Scan for the cell matching the given text and deliver its [x, y] coordinate at center. 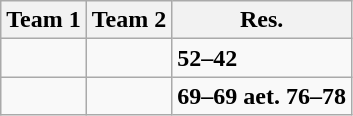
52–42 [262, 58]
Team 2 [129, 20]
69–69 aet. 76–78 [262, 96]
Team 1 [44, 20]
Res. [262, 20]
